Detect which cell encompasses the target text, then output its [x, y] center coordinate. 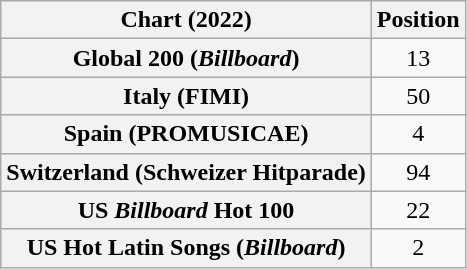
US Billboard Hot 100 [186, 210]
US Hot Latin Songs (Billboard) [186, 248]
Chart (2022) [186, 20]
Spain (PROMUSICAE) [186, 134]
4 [418, 134]
Position [418, 20]
94 [418, 172]
Switzerland (Schweizer Hitparade) [186, 172]
Global 200 (Billboard) [186, 58]
22 [418, 210]
Italy (FIMI) [186, 96]
13 [418, 58]
2 [418, 248]
50 [418, 96]
